Return [x, y] of the center of cell containing provided text 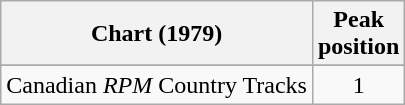
1 [358, 85]
Canadian RPM Country Tracks [157, 85]
Chart (1979) [157, 34]
Peakposition [358, 34]
